Locate the cell with the specified text and output its [x, y] center coordinate. 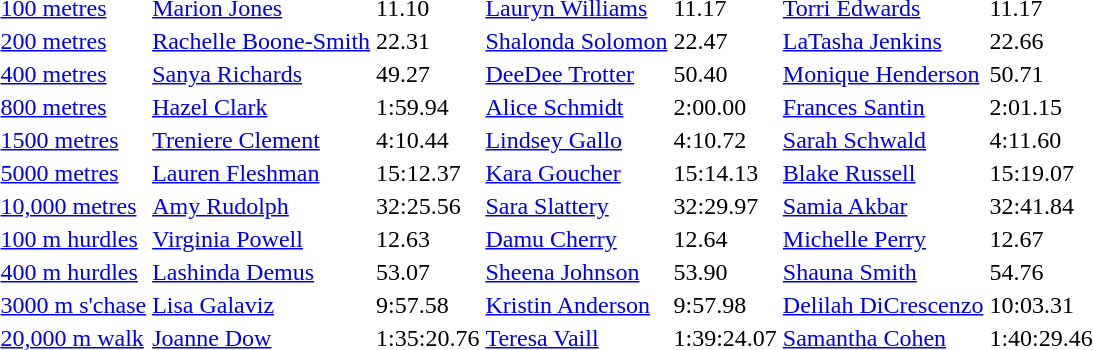
Sarah Schwald [883, 140]
Shalonda Solomon [576, 41]
12.64 [725, 239]
50.40 [725, 74]
12.63 [428, 239]
Treniere Clement [262, 140]
4:10.72 [725, 140]
Delilah DiCrescenzo [883, 305]
Virginia Powell [262, 239]
DeeDee Trotter [576, 74]
32:25.56 [428, 206]
Shauna Smith [883, 272]
Kristin Anderson [576, 305]
1:59.94 [428, 107]
Lashinda Demus [262, 272]
9:57.98 [725, 305]
Lindsey Gallo [576, 140]
Lauren Fleshman [262, 173]
Michelle Perry [883, 239]
Sara Slattery [576, 206]
15:14.13 [725, 173]
Rachelle Boone-Smith [262, 41]
Damu Cherry [576, 239]
Amy Rudolph [262, 206]
Frances Santin [883, 107]
22.31 [428, 41]
53.90 [725, 272]
9:57.58 [428, 305]
32:29.97 [725, 206]
Monique Henderson [883, 74]
Hazel Clark [262, 107]
Samia Akbar [883, 206]
15:12.37 [428, 173]
53.07 [428, 272]
Blake Russell [883, 173]
Kara Goucher [576, 173]
22.47 [725, 41]
Alice Schmidt [576, 107]
4:10.44 [428, 140]
Lisa Galaviz [262, 305]
49.27 [428, 74]
Sheena Johnson [576, 272]
2:00.00 [725, 107]
Sanya Richards [262, 74]
LaTasha Jenkins [883, 41]
